Pinpoint the cell where the given text exists, returning its (X, Y) midpoint coordinate. 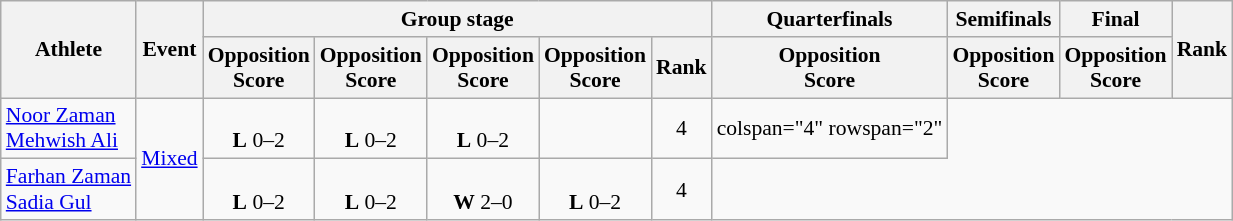
Semifinals (1003, 19)
W 2–0 (483, 190)
Noor ZamanMehwish Ali (68, 128)
Mixed (169, 159)
Group stage (458, 19)
Athlete (68, 50)
Final (1115, 19)
colspan="4" rowspan="2" (830, 128)
Quarterfinals (830, 19)
Farhan ZamanSadia Gul (68, 190)
Event (169, 50)
